Provide the (x, y) coordinate of the cell's center where the given text is located.  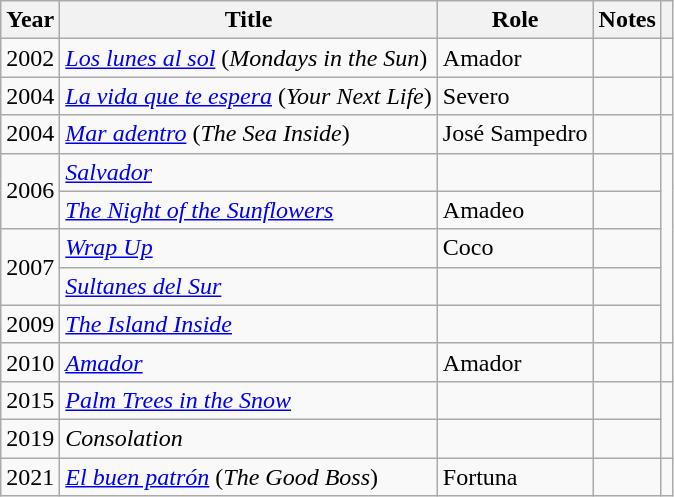
The Night of the Sunflowers (248, 210)
Sultanes del Sur (248, 286)
Year (30, 20)
Wrap Up (248, 248)
2010 (30, 362)
Mar adentro (The Sea Inside) (248, 134)
Salvador (248, 172)
Amadeo (515, 210)
Fortuna (515, 477)
Los lunes al sol (Mondays in the Sun) (248, 58)
Notes (627, 20)
Severo (515, 96)
2002 (30, 58)
2021 (30, 477)
2015 (30, 400)
Palm Trees in the Snow (248, 400)
La vida que te espera (Your Next Life) (248, 96)
Coco (515, 248)
José Sampedro (515, 134)
2007 (30, 267)
2009 (30, 324)
El buen patrón (The Good Boss) (248, 477)
Consolation (248, 438)
2006 (30, 191)
The Island Inside (248, 324)
Title (248, 20)
2019 (30, 438)
Role (515, 20)
